Identify which cell holds the provided text, then report its (X, Y) central coordinate. 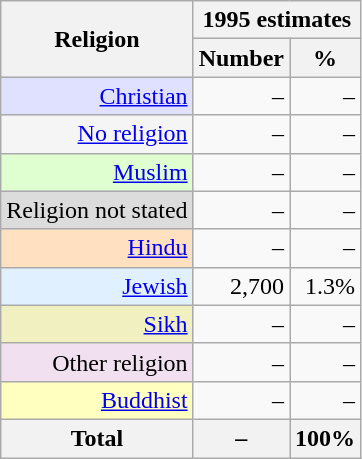
2,700 (241, 286)
Religion not stated (97, 210)
Hindu (97, 248)
Buddhist (97, 400)
1995 estimates (276, 20)
Other religion (97, 362)
100% (326, 438)
1.3% (326, 286)
No religion (97, 134)
Religion (97, 39)
Christian (97, 96)
Jewish (97, 286)
Total (97, 438)
Sikh (97, 324)
Number (241, 58)
Muslim (97, 172)
% (326, 58)
